Output the [x, y] coordinate of the center of the cell containing the given text.  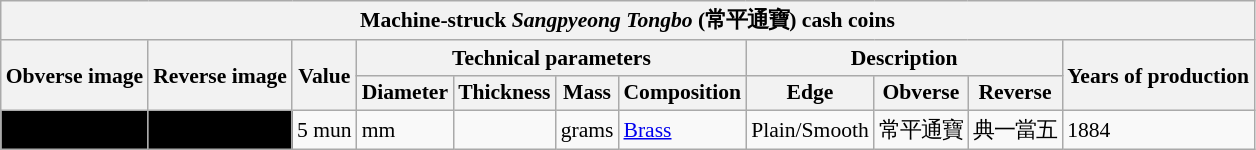
常平通寶 [921, 130]
Years of production [1158, 76]
Obverse image [74, 76]
Reverse [1015, 93]
5 mun [324, 130]
Thickness [504, 93]
mm [405, 130]
典一當五 [1015, 130]
Plain/Smooth [810, 130]
Value [324, 76]
Brass [682, 130]
Machine-struck Sangpyeong Tongbo (常平通寶) cash coins [628, 20]
grams [588, 130]
Edge [810, 93]
Diameter [405, 93]
Technical parameters [552, 58]
Obverse [921, 93]
Reverse image [220, 76]
1884 [1158, 130]
Composition [682, 93]
Mass [588, 93]
Description [904, 58]
